For the text-containing cell, return its midpoint in (x, y) coordinate format. 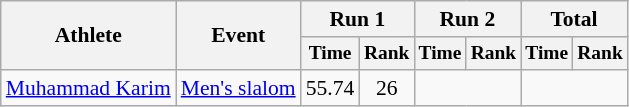
Run 1 (358, 19)
Event (238, 36)
Run 2 (468, 19)
Total (574, 19)
26 (386, 88)
Men's slalom (238, 88)
Muhammad Karim (88, 88)
Athlete (88, 36)
55.74 (330, 88)
